From the cell containing the given text, extract its center point as (x, y) coordinate. 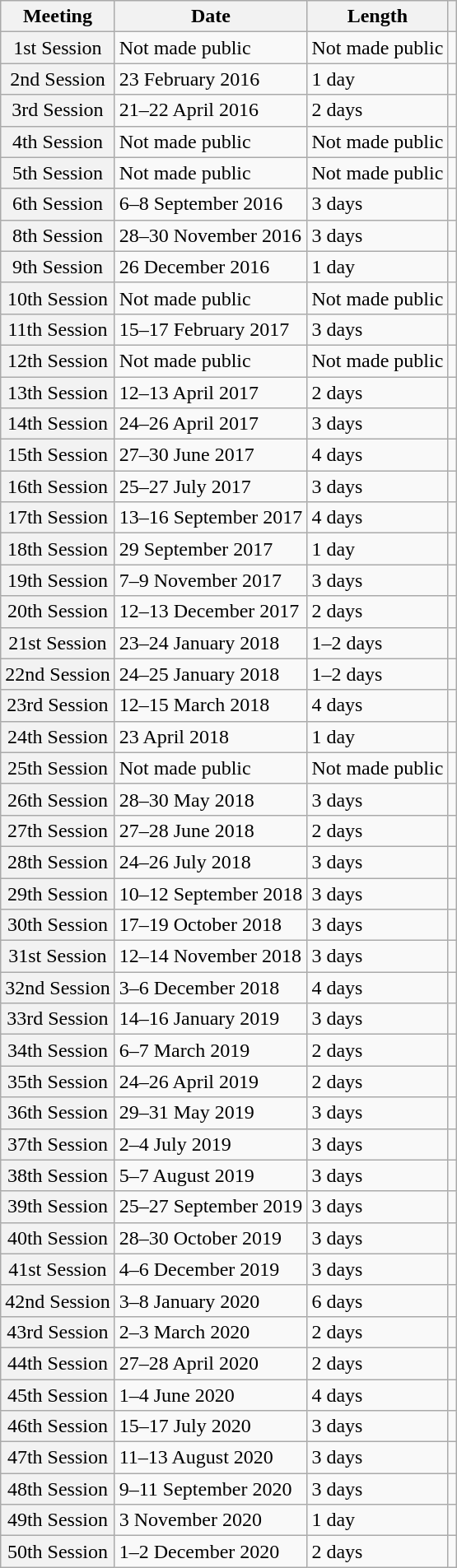
27–28 April 2020 (211, 1363)
40th Session (58, 1238)
29th Session (58, 893)
3 November 2020 (211, 1520)
24–26 April 2017 (211, 424)
24–25 January 2018 (211, 674)
3–8 January 2020 (211, 1300)
25th Session (58, 768)
Date (211, 16)
2–4 July 2019 (211, 1144)
5th Session (58, 173)
10–12 September 2018 (211, 893)
23–24 January 2018 (211, 643)
5–7 August 2019 (211, 1175)
48th Session (58, 1489)
9–11 September 2020 (211, 1489)
11–13 August 2020 (211, 1458)
44th Session (58, 1363)
28th Session (58, 862)
17–19 October 2018 (211, 925)
36th Session (58, 1113)
12th Session (58, 361)
22nd Session (58, 674)
38th Session (58, 1175)
46th Session (58, 1426)
19th Session (58, 580)
23 April 2018 (211, 737)
1–2 December 2020 (211, 1552)
3–6 December 2018 (211, 988)
6th Session (58, 204)
6 days (377, 1300)
12–14 November 2018 (211, 956)
13th Session (58, 393)
3rd Session (58, 110)
4th Session (58, 142)
18th Session (58, 549)
15th Session (58, 455)
30th Session (58, 925)
29 September 2017 (211, 549)
28–30 May 2018 (211, 799)
32nd Session (58, 988)
34th Session (58, 1050)
12–15 March 2018 (211, 705)
12–13 December 2017 (211, 612)
28–30 November 2016 (211, 235)
29–31 May 2019 (211, 1113)
27th Session (58, 831)
23rd Session (58, 705)
26th Session (58, 799)
27–28 June 2018 (211, 831)
35th Session (58, 1082)
24th Session (58, 737)
42nd Session (58, 1300)
14th Session (58, 424)
21st Session (58, 643)
27–30 June 2017 (211, 455)
49th Session (58, 1520)
45th Session (58, 1395)
1–4 June 2020 (211, 1395)
24–26 April 2019 (211, 1082)
26 December 2016 (211, 267)
1st Session (58, 48)
50th Session (58, 1552)
41st Session (58, 1269)
17th Session (58, 518)
4–6 December 2019 (211, 1269)
24–26 July 2018 (211, 862)
Length (377, 16)
8th Session (58, 235)
13–16 September 2017 (211, 518)
43rd Session (58, 1332)
11th Session (58, 329)
16th Session (58, 486)
28–30 October 2019 (211, 1238)
6–8 September 2016 (211, 204)
2nd Session (58, 79)
23 February 2016 (211, 79)
15–17 July 2020 (211, 1426)
25–27 September 2019 (211, 1207)
10th Session (58, 298)
31st Session (58, 956)
14–16 January 2019 (211, 1019)
33rd Session (58, 1019)
9th Session (58, 267)
37th Session (58, 1144)
6–7 March 2019 (211, 1050)
12–13 April 2017 (211, 393)
15–17 February 2017 (211, 329)
7–9 November 2017 (211, 580)
Meeting (58, 16)
39th Session (58, 1207)
25–27 July 2017 (211, 486)
47th Session (58, 1458)
20th Session (58, 612)
21–22 April 2016 (211, 110)
2–3 March 2020 (211, 1332)
